Determine the [x, y] coordinate at the center of the cell enclosing the given text.  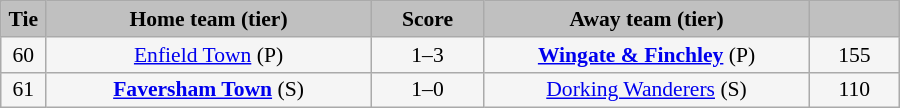
155 [854, 55]
61 [24, 90]
Faversham Town (S) [209, 90]
60 [24, 55]
Away team (tier) [647, 19]
1–3 [427, 55]
Score [427, 19]
110 [854, 90]
Enfield Town (P) [209, 55]
Wingate & Finchley (P) [647, 55]
Home team (tier) [209, 19]
1–0 [427, 90]
Dorking Wanderers (S) [647, 90]
Tie [24, 19]
